For the text-containing cell, return its midpoint in (x, y) coordinate format. 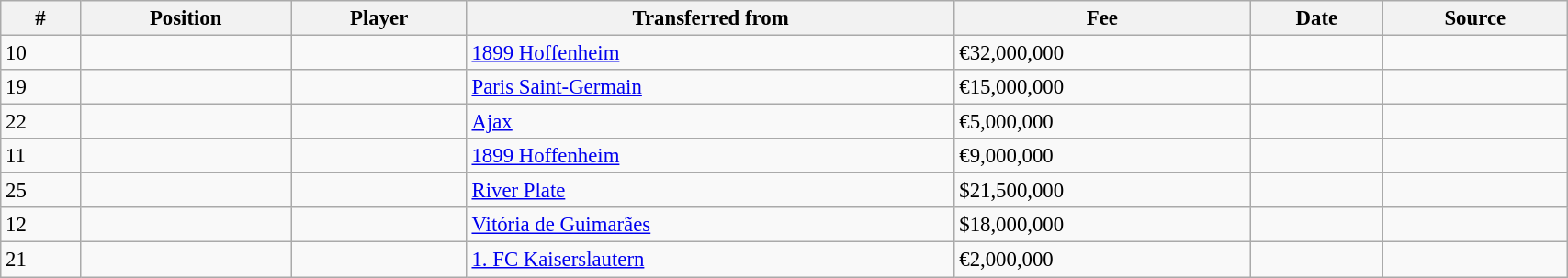
River Plate (711, 191)
21 (40, 260)
22 (40, 122)
€9,000,000 (1102, 156)
$21,500,000 (1102, 191)
12 (40, 225)
25 (40, 191)
Paris Saint-Germain (711, 87)
11 (40, 156)
€5,000,000 (1102, 122)
10 (40, 53)
Ajax (711, 122)
Fee (1102, 18)
Player (378, 18)
19 (40, 87)
€32,000,000 (1102, 53)
Vitória de Guimarães (711, 225)
€15,000,000 (1102, 87)
# (40, 18)
1. FC Kaiserslautern (711, 260)
Date (1317, 18)
$18,000,000 (1102, 225)
Source (1475, 18)
€2,000,000 (1102, 260)
Position (186, 18)
Transferred from (711, 18)
